Output the [x, y] coordinate of the center of the cell containing the given text.  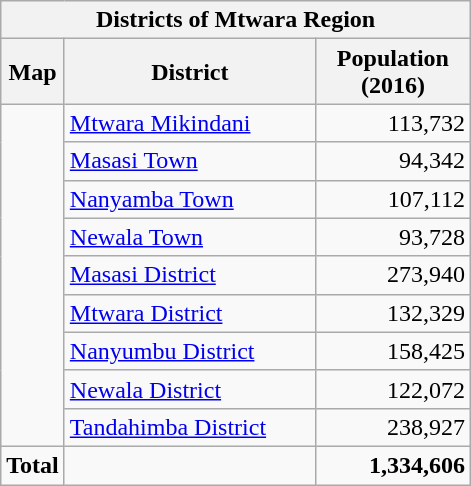
94,342 [392, 161]
273,940 [392, 275]
1,334,606 [392, 465]
Tandahimba District [190, 427]
Population(2016) [392, 72]
District [190, 72]
Mtwara District [190, 313]
Newala Town [190, 237]
158,425 [392, 351]
122,072 [392, 389]
Nanyumbu District [190, 351]
Districts of Mtwara Region [236, 20]
Map [33, 72]
132,329 [392, 313]
Total [33, 465]
238,927 [392, 427]
Mtwara Mikindani [190, 123]
113,732 [392, 123]
Newala District [190, 389]
Masasi Town [190, 161]
93,728 [392, 237]
Nanyamba Town [190, 199]
107,112 [392, 199]
Masasi District [190, 275]
